Return (x, y) of the center of cell containing provided text 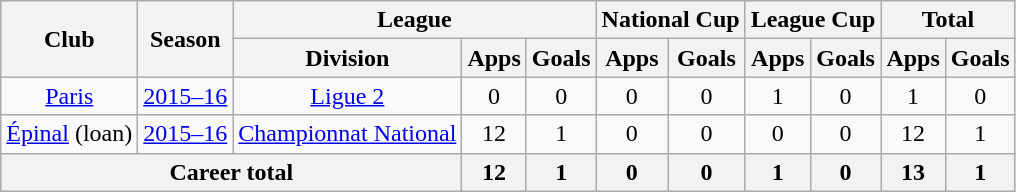
Ligue 2 (348, 96)
13 (913, 172)
Division (348, 58)
Career total (232, 172)
Épinal (loan) (70, 134)
Club (70, 39)
Total (948, 20)
National Cup (670, 20)
Championnat National (348, 134)
League (414, 20)
League Cup (813, 20)
Season (186, 39)
Paris (70, 96)
